Capture the cell that displays the provided text and extract its (x, y) central coordinate. 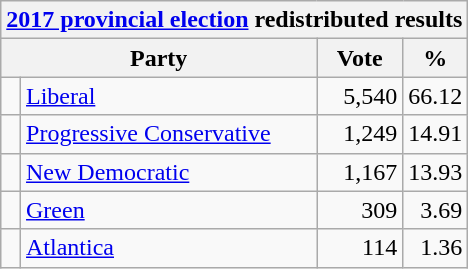
Vote (360, 58)
14.91 (436, 134)
Liberal (169, 96)
2017 provincial election redistributed results (234, 20)
Green (169, 210)
13.93 (436, 172)
1,167 (360, 172)
% (436, 58)
5,540 (360, 96)
Progressive Conservative (169, 134)
114 (360, 248)
Atlantica (169, 248)
Party (159, 58)
309 (360, 210)
3.69 (436, 210)
66.12 (436, 96)
1.36 (436, 248)
1,249 (360, 134)
New Democratic (169, 172)
